Search for the cell housing the specified text and yield its [X, Y] center coordinate. 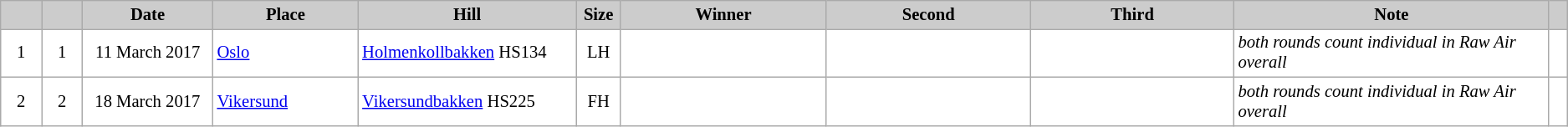
Winner [723, 14]
18 March 2017 [148, 101]
Holmenkollbakken HS134 [467, 53]
Vikersund [286, 101]
FH [599, 101]
Size [599, 14]
Hill [467, 14]
Third [1132, 14]
11 March 2017 [148, 53]
Place [286, 14]
LH [599, 53]
Vikersundbakken HS225 [467, 101]
Second [928, 14]
Oslo [286, 53]
Date [148, 14]
Note [1392, 14]
